Search for the cell housing the specified text and yield its (x, y) center coordinate. 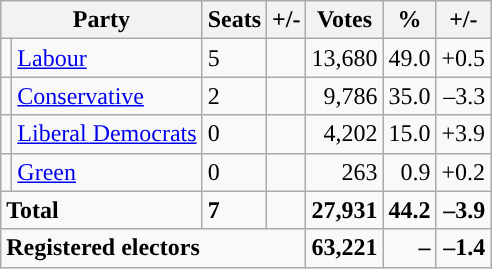
+0.5 (464, 58)
Votes (344, 20)
– (410, 248)
Liberal Democrats (107, 134)
5 (234, 58)
+0.2 (464, 172)
Labour (107, 58)
Seats (234, 20)
4,202 (344, 134)
Party (102, 20)
7 (234, 210)
0.9 (410, 172)
Total (102, 210)
35.0 (410, 96)
–1.4 (464, 248)
13,680 (344, 58)
Registered electors (154, 248)
9,786 (344, 96)
% (410, 20)
27,931 (344, 210)
49.0 (410, 58)
+3.9 (464, 134)
Green (107, 172)
44.2 (410, 210)
–3.3 (464, 96)
2 (234, 96)
263 (344, 172)
Conservative (107, 96)
15.0 (410, 134)
63,221 (344, 248)
–3.9 (464, 210)
